For the text-containing cell, return its midpoint in (X, Y) coordinate format. 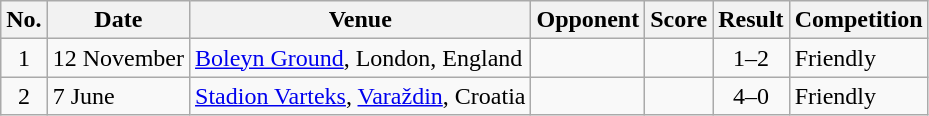
Boleyn Ground, London, England (360, 58)
1 (24, 58)
Venue (360, 20)
2 (24, 96)
Score (679, 20)
No. (24, 20)
7 June (118, 96)
Date (118, 20)
12 November (118, 58)
Opponent (588, 20)
Stadion Varteks, Varaždin, Croatia (360, 96)
4–0 (751, 96)
Competition (858, 20)
Result (751, 20)
1–2 (751, 58)
